Pinpoint the cell where the given text exists, returning its (x, y) midpoint coordinate. 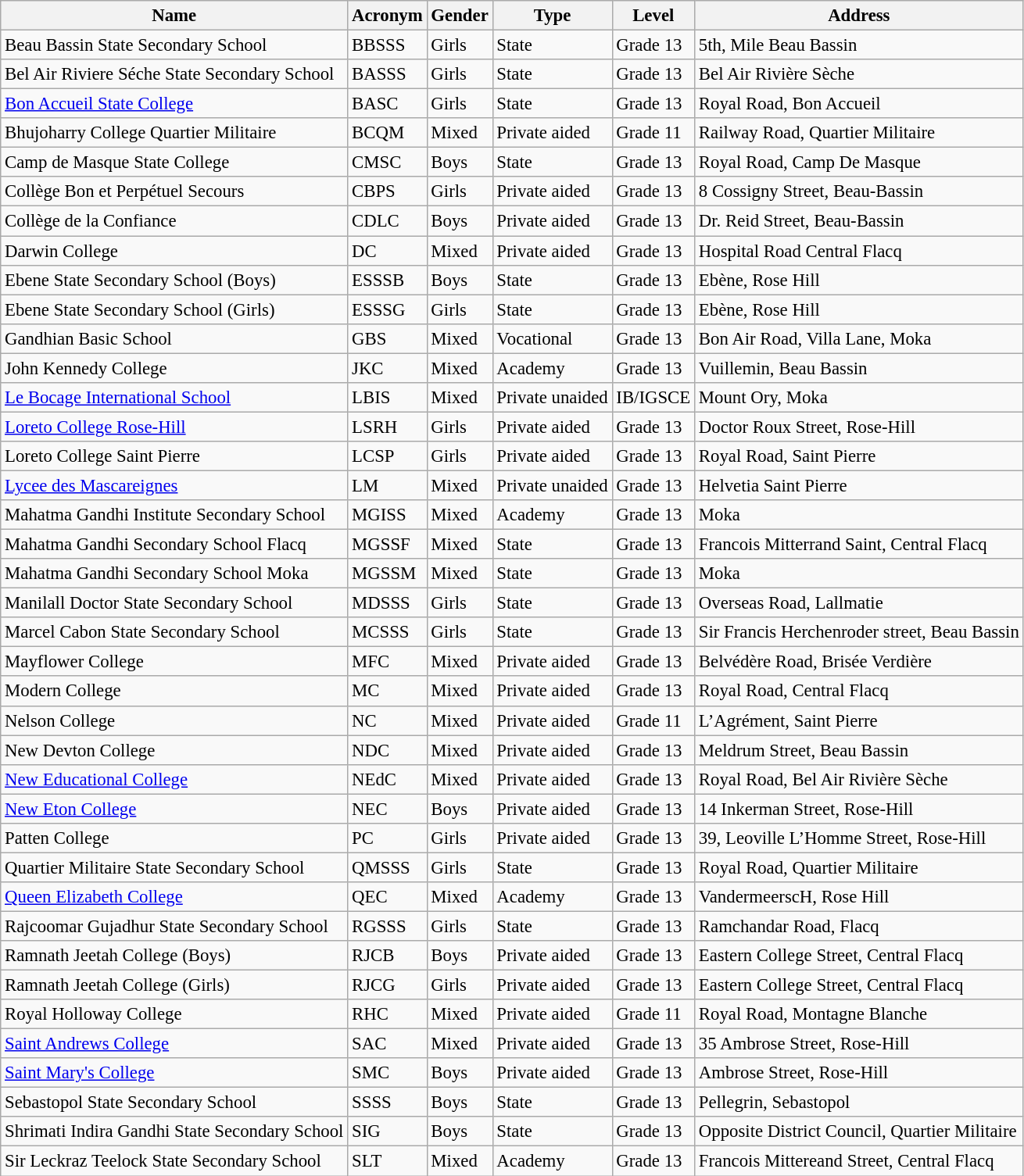
QEC (388, 897)
MDSSS (388, 603)
Gender (460, 16)
Level (653, 16)
Modern College (174, 692)
IB/IGSCE (653, 398)
Vuillemin, Beau Bassin (860, 368)
Royal Road, Bel Air Rivière Sèche (860, 779)
MGSSF (388, 545)
NDC (388, 750)
MGSSM (388, 574)
Ramnath Jeetah College (Girls) (174, 985)
SMC (388, 1073)
Royal Road, Saint Pierre (860, 456)
CBPS (388, 191)
Sebastopol State Secondary School (174, 1103)
SAC (388, 1044)
NEdC (388, 779)
Address (860, 16)
Mahatma Gandhi Institute Secondary School (174, 515)
Bhujoharry College Quartier Militaire (174, 133)
Dr. Reid Street, Beau-Bassin (860, 221)
Mahatma Gandhi Secondary School Flacq (174, 545)
LSRH (388, 427)
Mayflower College (174, 662)
RGSSS (388, 926)
Francois Mittereand Street, Central Flacq (860, 1161)
NC (388, 720)
NEC (388, 809)
Hospital Road Central Flacq (860, 251)
Rajcoomar Gujadhur State Secondary School (174, 926)
Meldrum Street, Beau Bassin (860, 750)
MCSSS (388, 632)
Manilall Doctor State Secondary School (174, 603)
39, Leoville L’Homme Street, Rose-Hill (860, 838)
RHC (388, 1014)
DC (388, 251)
New Educational College (174, 779)
Belvédère Road, Brisée Verdière (860, 662)
Gandhian Basic School (174, 338)
Quartier Militaire State Secondary School (174, 867)
JKC (388, 368)
Royal Road, Camp De Masque (860, 163)
Royal Road, Central Flacq (860, 692)
Royal Road, Bon Accueil (860, 104)
L’Agrément, Saint Pierre (860, 720)
Railway Road, Quartier Militaire (860, 133)
Name (174, 16)
Mahatma Gandhi Secondary School Moka (174, 574)
35 Ambrose Street, Rose-Hill (860, 1044)
Bon Air Road, Villa Lane, Moka (860, 338)
Ambrose Street, Rose-Hill (860, 1073)
VandermeerscH, Rose Hill (860, 897)
8 Cossigny Street, Beau-Bassin (860, 191)
BBSSS (388, 45)
Vocational (552, 338)
Collège de la Confiance (174, 221)
Ramchandar Road, Flacq (860, 926)
SIG (388, 1132)
Doctor Roux Street, Rose-Hill (860, 427)
Ramnath Jeetah College (Boys) (174, 956)
BASSS (388, 74)
Sir Francis Herchenroder street, Beau Bassin (860, 632)
Ebene State Secondary School (Boys) (174, 280)
Pellegrin, Sebastopol (860, 1103)
LBIS (388, 398)
Loreto College Rose-Hill (174, 427)
Saint Mary's College (174, 1073)
MGISS (388, 515)
Collège Bon et Perpétuel Secours (174, 191)
PC (388, 838)
Overseas Road, Lallmatie (860, 603)
Acronym (388, 16)
Helvetia Saint Pierre (860, 485)
LCSP (388, 456)
SSSS (388, 1103)
ESSSG (388, 309)
John Kennedy College (174, 368)
Type (552, 16)
New Eton College (174, 809)
Shrimati Indira Gandhi State Secondary School (174, 1132)
Marcel Cabon State Secondary School (174, 632)
RJCB (388, 956)
Opposite District Council, Quartier Militaire (860, 1132)
Bel Air Rivière Sèche (860, 74)
CDLC (388, 221)
MC (388, 692)
Bon Accueil State College (174, 104)
New Devton College (174, 750)
QMSSS (388, 867)
CMSC (388, 163)
Bel Air Riviere Séche State Secondary School (174, 74)
GBS (388, 338)
Royal Road, Quartier Militaire (860, 867)
ESSSB (388, 280)
Darwin College (174, 251)
Lycee des Mascareignes (174, 485)
Nelson College (174, 720)
Camp de Masque State College (174, 163)
Saint Andrews College (174, 1044)
SLT (388, 1161)
Patten College (174, 838)
Loreto College Saint Pierre (174, 456)
Royal Road, Montagne Blanche (860, 1014)
BCQM (388, 133)
Beau Bassin State Secondary School (174, 45)
Le Bocage International School (174, 398)
Mount Ory, Moka (860, 398)
RJCG (388, 985)
Ebene State Secondary School (Girls) (174, 309)
Francois Mitterrand Saint, Central Flacq (860, 545)
Royal Holloway College (174, 1014)
BASC (388, 104)
5th, Mile Beau Bassin (860, 45)
14 Inkerman Street, Rose-Hill (860, 809)
Queen Elizabeth College (174, 897)
Sir Leckraz Teelock State Secondary School (174, 1161)
LM (388, 485)
MFC (388, 662)
